Return (x, y) of the center of cell containing provided text 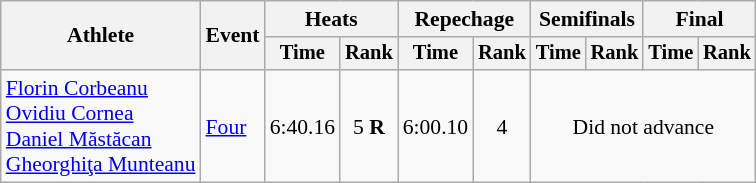
4 (502, 126)
Four (233, 126)
6:00.10 (436, 126)
6:40.16 (302, 126)
Repechage (464, 19)
5 R (369, 126)
Final (699, 19)
Event (233, 36)
Heats (332, 19)
Did not advance (644, 126)
Florin CorbeanuOvidiu CorneaDaniel MăstăcanGheorghiţa Munteanu (101, 126)
Athlete (101, 36)
Semifinals (587, 19)
